From the cell containing the given text, extract its center point as [X, Y] coordinate. 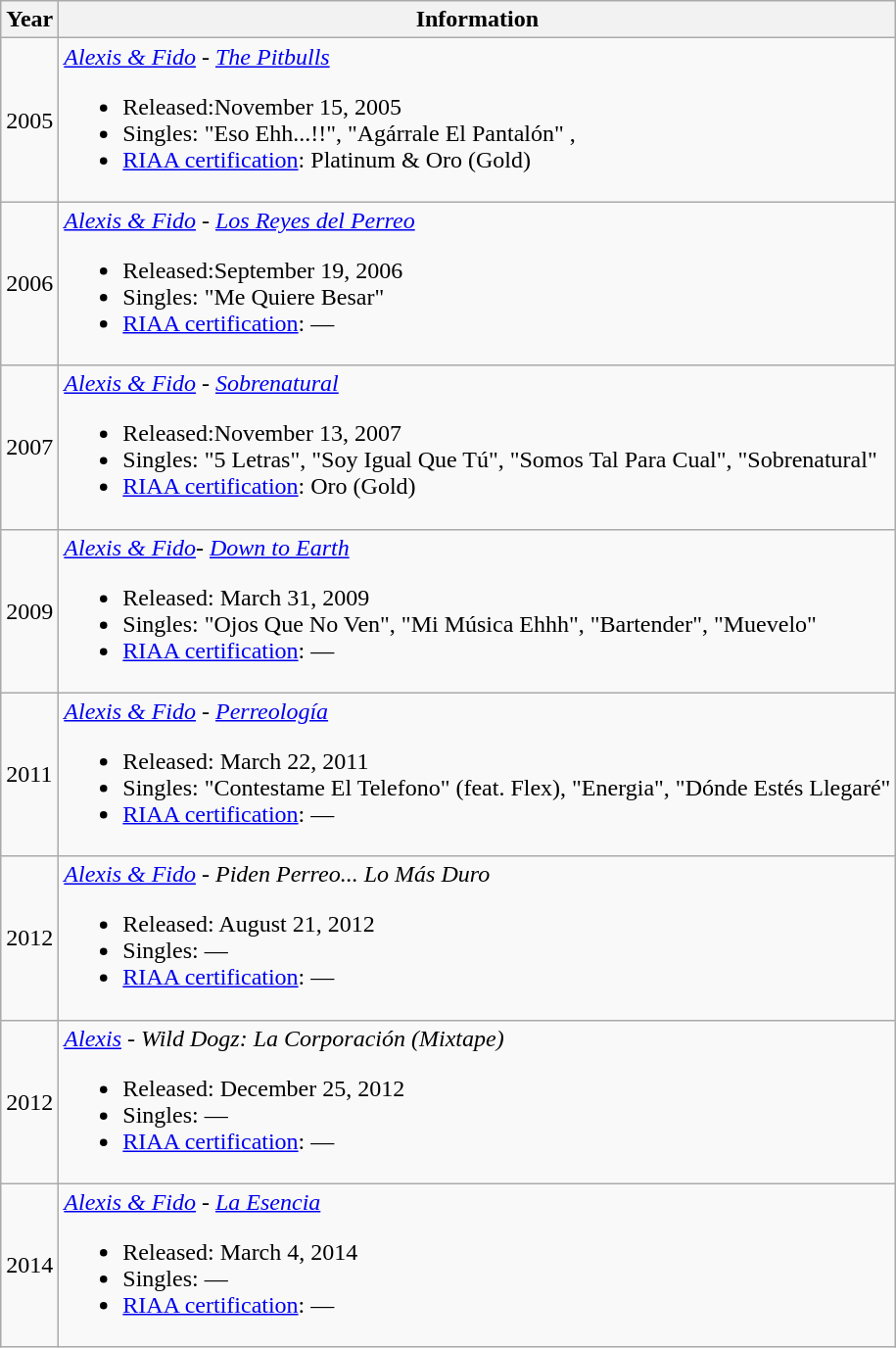
2007 [29, 447]
2009 [29, 611]
Information [478, 20]
2006 [29, 284]
Alexis & Fido - The PitbullsReleased:November 15, 2005Singles: "Eso Ehh...!!", "Agárrale El Pantalón" ,RIAA certification: Platinum & Oro (Gold) [478, 120]
Alexis - Wild Dogz: La Corporación (Mixtape)Released: December 25, 2012Singles: —RIAA certification: — [478, 1101]
Alexis & Fido - La EsenciaReleased: March 4, 2014Singles: —RIAA certification: — [478, 1266]
Alexis & Fido- Down to EarthReleased: March 31, 2009Singles: "Ojos Que No Ven", "Mi Música Ehhh", "Bartender", "Muevelo"RIAA certification: — [478, 611]
2005 [29, 120]
Year [29, 20]
Alexis & Fido - Los Reyes del PerreoReleased:September 19, 2006Singles: "Me Quiere Besar"RIAA certification: — [478, 284]
2014 [29, 1266]
2011 [29, 774]
Alexis & Fido - Piden Perreo... Lo Más DuroReleased: August 21, 2012Singles: —RIAA certification: — [478, 939]
